Provide the (x, y) coordinate of the cell's center where the given text is located.  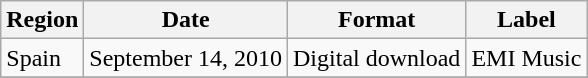
EMI Music (526, 58)
Format (377, 20)
Spain (42, 58)
Digital download (377, 58)
Date (186, 20)
September 14, 2010 (186, 58)
Region (42, 20)
Label (526, 20)
